Extract the (X, Y) coordinate from the center of the cell holding the provided text.  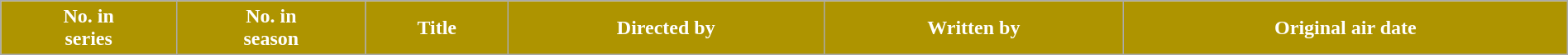
No. inseason (271, 28)
Written by (973, 28)
Title (437, 28)
Original air date (1345, 28)
No. inseries (89, 28)
Directed by (666, 28)
